Scan for the cell matching the given text and deliver its [x, y] coordinate at center. 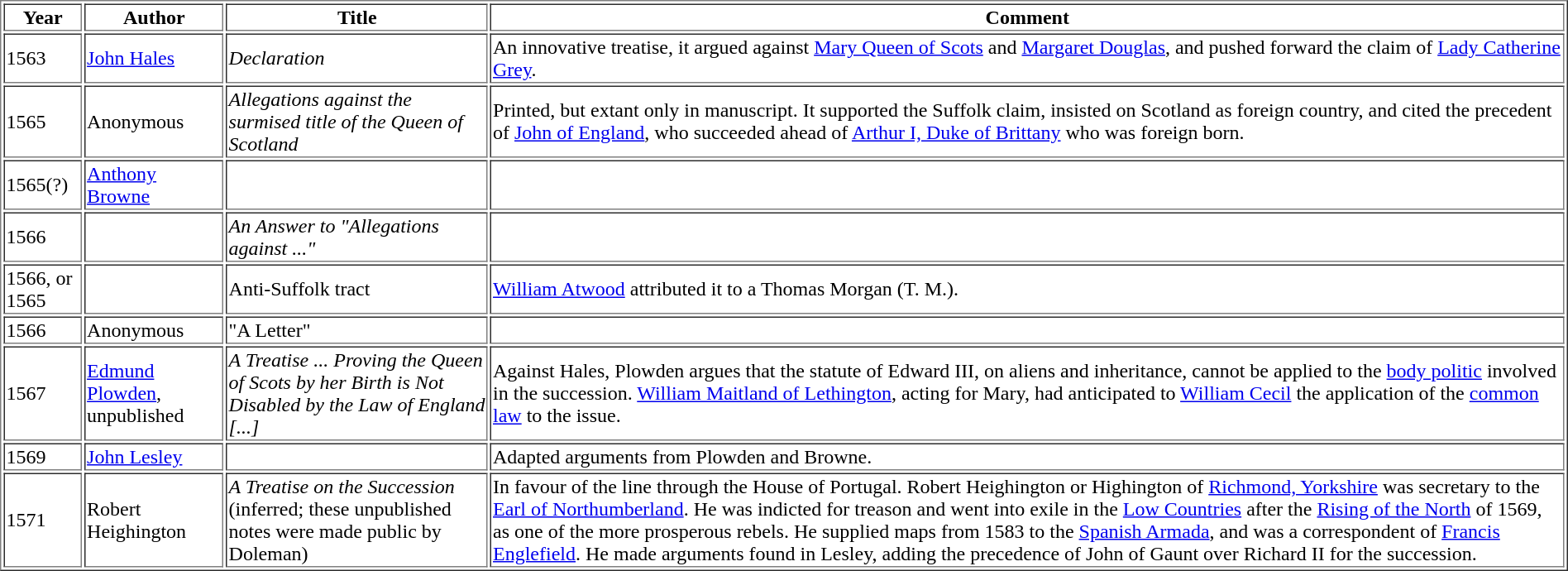
An innovative treatise, it argued against Mary Queen of Scots and Margaret Douglas, and pushed forward the claim of Lady Catherine Grey. [1027, 58]
John Hales [154, 58]
An Answer to "Allegations against ..." [357, 237]
Author [154, 17]
Year [43, 17]
Adapted arguments from Plowden and Browne. [1027, 457]
1565(?) [43, 185]
"A Letter" [357, 329]
Declaration [357, 58]
Anthony Browne [154, 185]
Allegations against the surmised title of the Queen of Scotland [357, 122]
1563 [43, 58]
1567 [43, 393]
John Lesley [154, 457]
A Treatise on the Succession (inferred; these unpublished notes were made public by Doleman) [357, 521]
Title [357, 17]
1566, or 1565 [43, 290]
1571 [43, 521]
William Atwood attributed it to a Thomas Morgan (T. M.). [1027, 290]
Anti-Suffolk tract [357, 290]
1565 [43, 122]
Robert Heighington [154, 521]
Comment [1027, 17]
Edmund Plowden, unpublished [154, 393]
A Treatise ... Proving the Queen of Scots by her Birth is Not Disabled by the Law of England [...] [357, 393]
1569 [43, 457]
